From the cell containing the given text, extract its center point as [X, Y] coordinate. 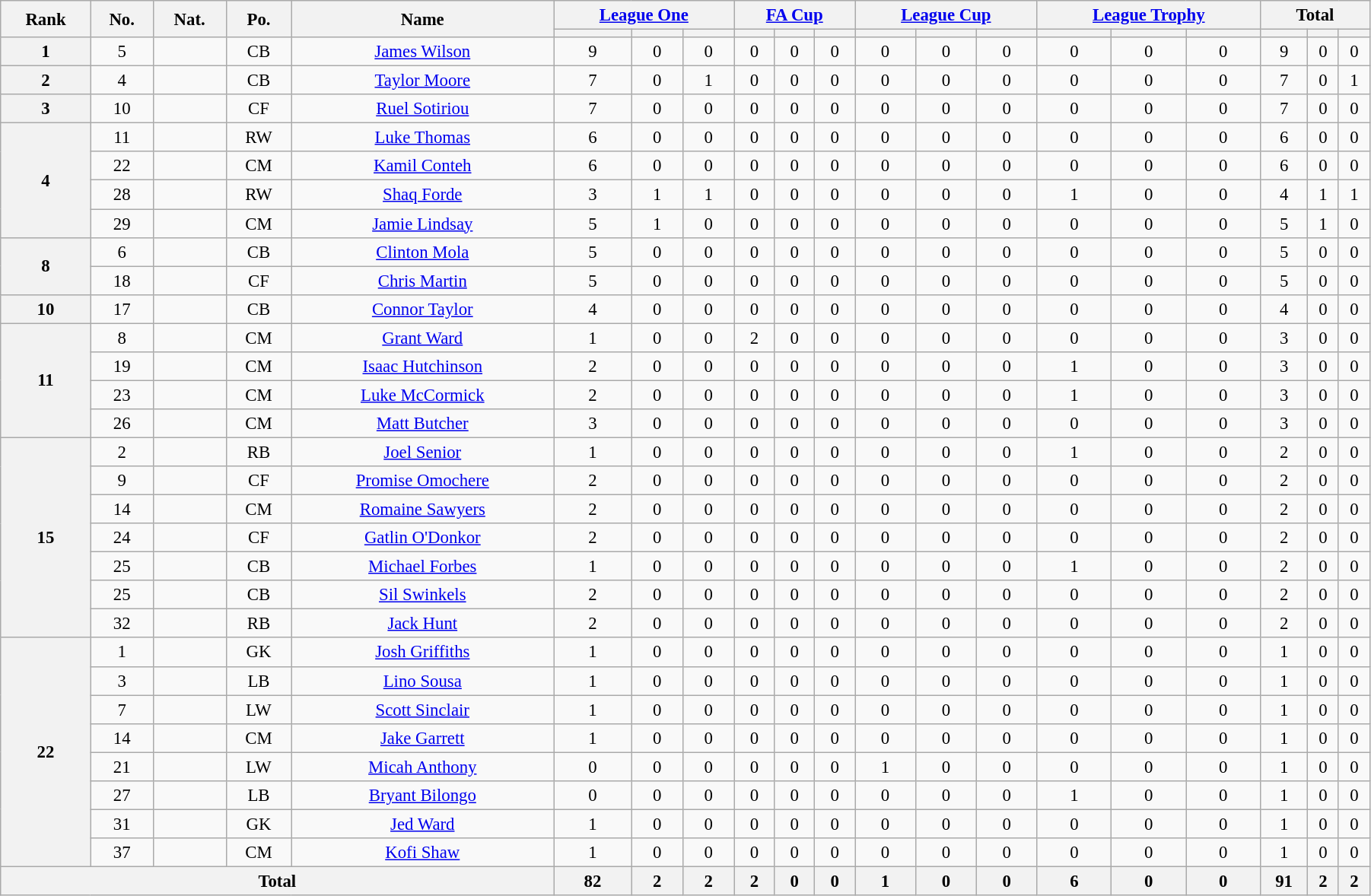
Lino Sousa [423, 681]
Isaac Hutchinson [423, 367]
Micah Anthony [423, 767]
Matt Butcher [423, 424]
Connor Taylor [423, 309]
21 [122, 767]
Joel Senior [423, 452]
Kamil Conteh [423, 167]
82 [593, 881]
Name [423, 19]
Promise Omochere [423, 481]
Luke Thomas [423, 138]
Josh Griffiths [423, 653]
Rank [46, 19]
24 [122, 538]
Luke McCormick [423, 395]
Grant Ward [423, 338]
37 [122, 853]
Scott Sinclair [423, 710]
Clinton Mola [423, 252]
28 [122, 195]
Jamie Lindsay [423, 224]
Nat. [189, 19]
FA Cup [794, 15]
No. [122, 19]
15 [46, 537]
League Cup [946, 15]
League One [644, 15]
91 [1284, 881]
Shaq Forde [423, 195]
Jake Garrett [423, 738]
Ruel Sotiriou [423, 109]
Sil Swinkels [423, 595]
James Wilson [423, 52]
17 [122, 309]
Romaine Sawyers [423, 510]
Taylor Moore [423, 81]
18 [122, 281]
Chris Martin [423, 281]
23 [122, 395]
Jed Ward [423, 824]
26 [122, 424]
Bryant Bilongo [423, 796]
Po. [259, 19]
League Trophy [1149, 15]
Michael Forbes [423, 567]
32 [122, 624]
Jack Hunt [423, 624]
Gatlin O'Donkor [423, 538]
Kofi Shaw [423, 853]
27 [122, 796]
29 [122, 224]
19 [122, 367]
31 [122, 824]
